Identify which cell holds the provided text, then report its [x, y] central coordinate. 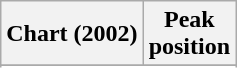
Chart (2002) [72, 34]
Peakposition [189, 34]
